From the cell containing the given text, extract its center point as (x, y) coordinate. 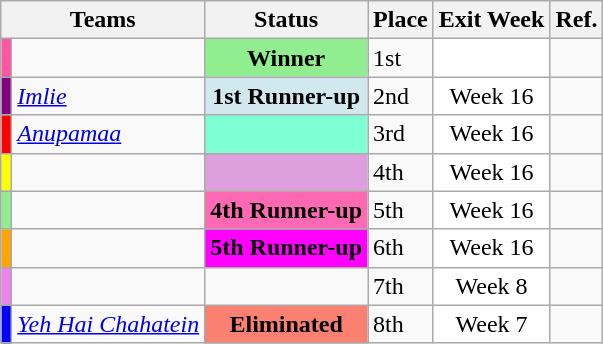
Week 8 (492, 286)
Place (401, 20)
Week 7 (492, 324)
1st Runner-up (286, 96)
Exit Week (492, 20)
2nd (401, 96)
1st (401, 58)
Anupamaa (108, 134)
Yeh Hai Chahatein (108, 324)
Teams (103, 20)
3rd (401, 134)
Imlie (108, 96)
4th Runner-up (286, 210)
8th (401, 324)
Status (286, 20)
Winner (286, 58)
5th Runner-up (286, 248)
7th (401, 286)
5th (401, 210)
4th (401, 172)
Eliminated (286, 324)
6th (401, 248)
Ref. (576, 20)
